Search for the cell housing the specified text and yield its (x, y) center coordinate. 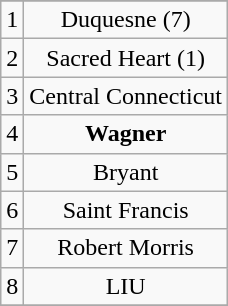
8 (12, 286)
2 (12, 58)
1 (12, 20)
Sacred Heart (1) (126, 58)
Bryant (126, 172)
Robert Morris (126, 248)
Duquesne (7) (126, 20)
6 (12, 210)
Wagner (126, 134)
7 (12, 248)
Central Connecticut (126, 96)
4 (12, 134)
Saint Francis (126, 210)
3 (12, 96)
5 (12, 172)
LIU (126, 286)
